Return the (x, y) coordinate for the center point of the cell that contains the specified text.  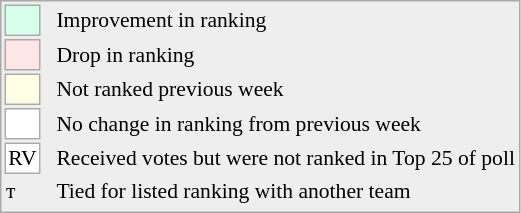
Received votes but were not ranked in Top 25 of poll (286, 158)
Tied for listed ranking with another team (286, 191)
Improvement in ranking (286, 20)
т (22, 191)
No change in ranking from previous week (286, 124)
Drop in ranking (286, 55)
Not ranked previous week (286, 90)
RV (22, 158)
